Capture the cell that displays the provided text and extract its (X, Y) central coordinate. 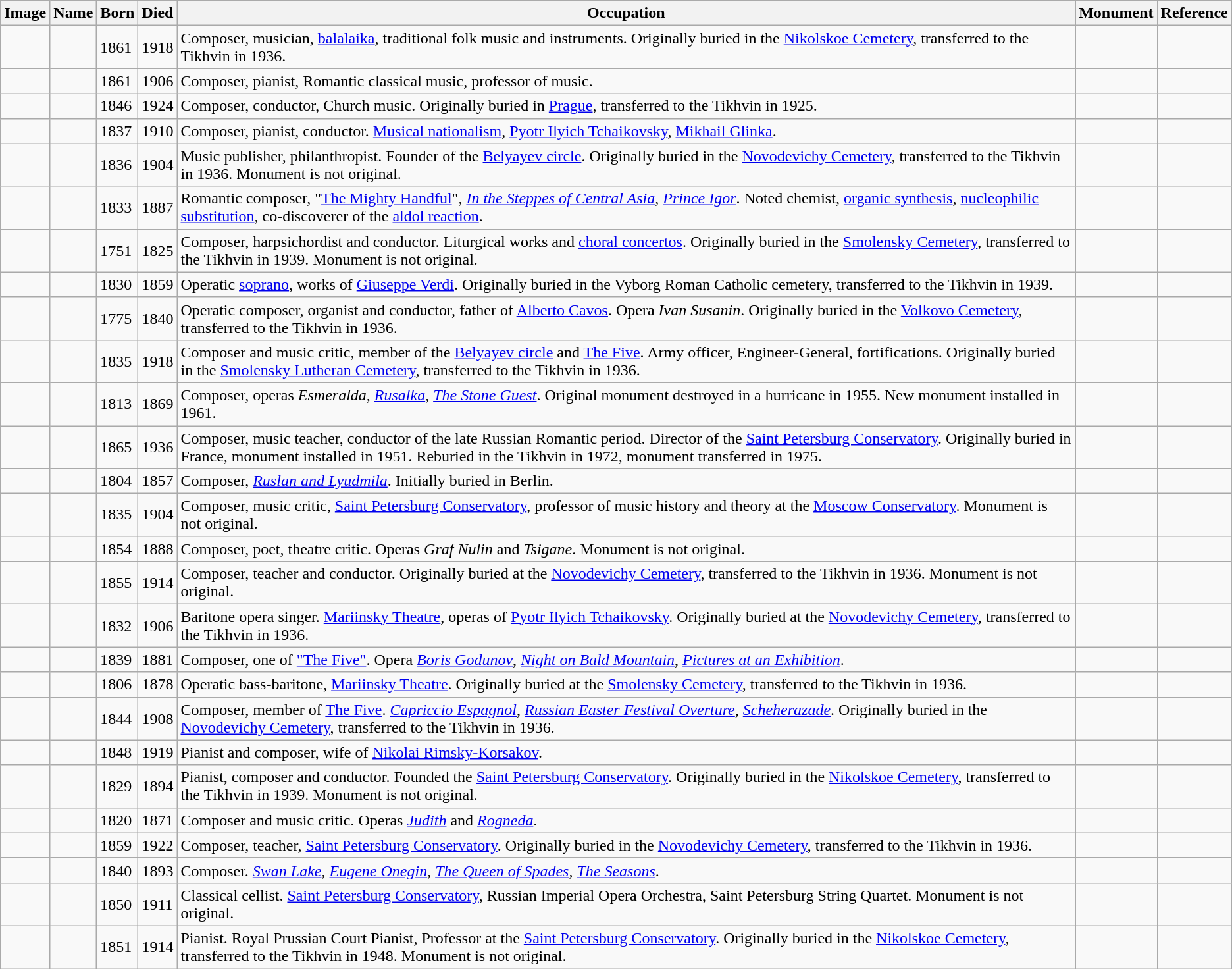
Operatic bass-baritone, Mariinsky Theatre. Originally buried at the Smolensky Cemetery, transferred to the Tikhvin in 1936. (627, 685)
1848 (117, 752)
1851 (117, 947)
1825 (158, 250)
1887 (158, 208)
1813 (117, 404)
1869 (158, 404)
Composer and music critic. Operas Judith and Rogneda. (627, 820)
1829 (117, 786)
Classical cellist. Saint Petersburg Conservatory, Russian Imperial Opera Orchestra, Saint Petersburg String Quartet. Monument is not original. (627, 904)
1775 (117, 319)
Died (158, 13)
Image (25, 13)
1850 (117, 904)
Composer, music critic, Saint Petersburg Conservatory, professor of music history and theory at the Moscow Conservatory. Monument is not original. (627, 515)
Name (74, 13)
Composer, poet, theatre critic. Operas Graf Nulin and Tsigane. Monument is not original. (627, 549)
1910 (158, 131)
1751 (117, 250)
1924 (158, 106)
1855 (117, 583)
Monument (1116, 13)
1839 (117, 660)
1922 (158, 845)
1908 (158, 719)
1830 (117, 284)
1878 (158, 685)
Composer, pianist, conductor. Musical nationalism, Pyotr Ilyich Tchaikovsky, Mikhail Glinka. (627, 131)
1833 (117, 208)
1871 (158, 820)
1836 (117, 165)
1865 (117, 446)
1894 (158, 786)
Composer. Swan Lake, Eugene Onegin, The Queen of Spades, The Seasons. (627, 870)
Composer, Ruslan and Lyudmila. Initially buried in Berlin. (627, 481)
1919 (158, 752)
1806 (117, 685)
1832 (117, 625)
Born (117, 13)
1893 (158, 870)
1837 (117, 131)
Operatic soprano, works of Giuseppe Verdi. Originally buried in the Vyborg Roman Catholic cemetery, transferred to the Tikhvin in 1939. (627, 284)
1881 (158, 660)
Composer, operas Esmeralda, Rusalka, The Stone Guest. Original monument destroyed in a hurricane in 1955. New monument installed in 1961. (627, 404)
Reference (1194, 13)
1846 (117, 106)
Occupation (627, 13)
Pianist and composer, wife of Nikolai Rimsky-Korsakov. (627, 752)
1911 (158, 904)
Composer, conductor, Church music. Originally buried in Prague, transferred to the Tikhvin in 1925. (627, 106)
1844 (117, 719)
Composer, pianist, Romantic classical music, professor of music. (627, 81)
1857 (158, 481)
Composer, teacher and conductor. Originally buried at the Novodevichy Cemetery, transferred to the Tikhvin in 1936. Monument is not original. (627, 583)
1804 (117, 481)
1820 (117, 820)
1854 (117, 549)
1936 (158, 446)
Composer, one of "The Five". Opera Boris Godunov, Night on Bald Mountain, Pictures at an Exhibition. (627, 660)
Composer, teacher, Saint Petersburg Conservatory. Originally buried in the Novodevichy Cemetery, transferred to the Tikhvin in 1936. (627, 845)
1888 (158, 549)
